For the text-containing cell, return its midpoint in [x, y] coordinate format. 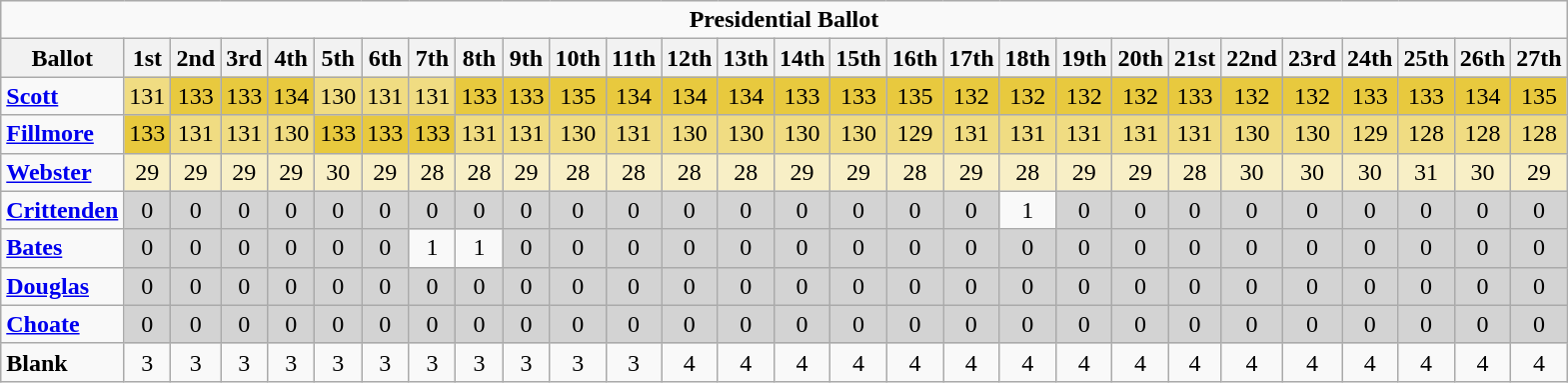
2nd [196, 58]
Crittenden [62, 210]
14th [801, 58]
20th [1140, 58]
9th [526, 58]
31 [1426, 172]
11th [634, 58]
Douglas [62, 286]
Bates [62, 248]
13th [746, 58]
Scott [62, 96]
5th [338, 58]
12th [690, 58]
6th [386, 58]
15th [858, 58]
3rd [244, 58]
Ballot [62, 58]
1st [148, 58]
8th [480, 58]
22nd [1252, 58]
25th [1426, 58]
18th [1027, 58]
17th [971, 58]
24th [1369, 58]
21st [1194, 58]
10th [578, 58]
23rd [1311, 58]
Blank [62, 362]
7th [432, 58]
26th [1482, 58]
16th [914, 58]
Fillmore [62, 134]
Presidential Ballot [784, 20]
19th [1083, 58]
4th [292, 58]
27th [1539, 58]
Webster [62, 172]
Choate [62, 324]
